Return the (X, Y) coordinate for the center point of the cell that contains the specified text.  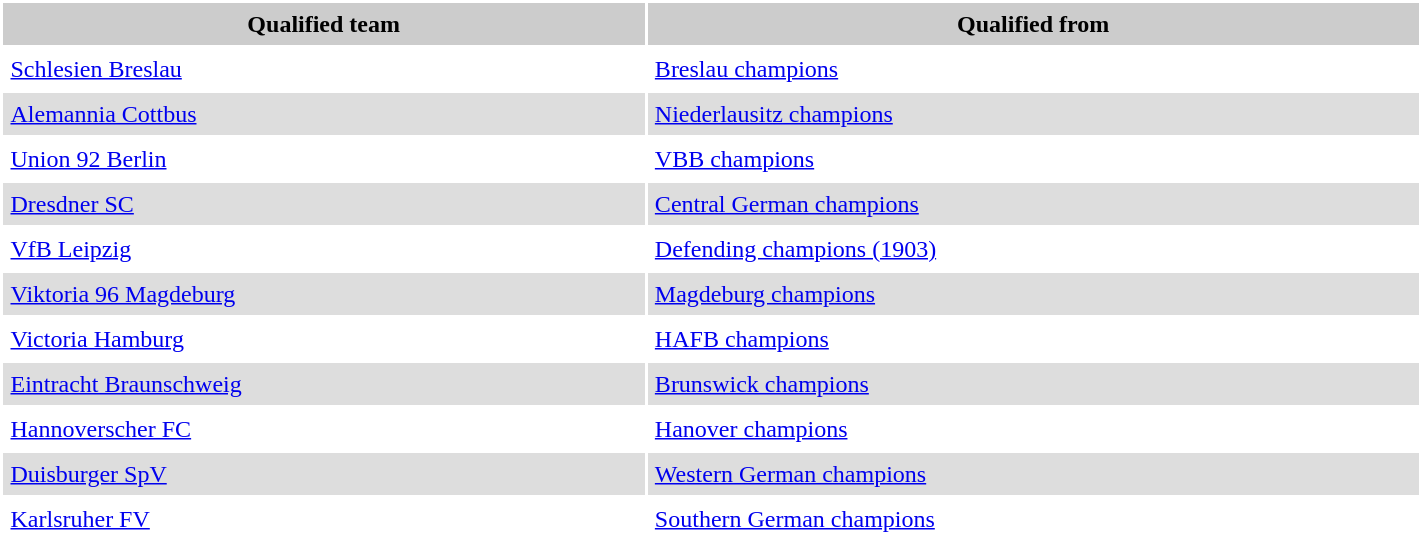
Hannoverscher FC (324, 429)
Qualified team (324, 24)
Dresdner SC (324, 204)
Western German champions (1033, 474)
Viktoria 96 Magdeburg (324, 294)
Union 92 Berlin (324, 159)
Hanover champions (1033, 429)
VfB Leipzig (324, 249)
Schlesien Breslau (324, 69)
Magdeburg champions (1033, 294)
Central German champions (1033, 204)
Defending champions (1903) (1033, 249)
Victoria Hamburg (324, 339)
VBB champions (1033, 159)
Karlsruher FV (324, 519)
Duisburger SpV (324, 474)
Southern German champions (1033, 519)
Eintracht Braunschweig (324, 384)
Niederlausitz champions (1033, 114)
Brunswick champions (1033, 384)
Breslau champions (1033, 69)
HAFB champions (1033, 339)
Alemannia Cottbus (324, 114)
Qualified from (1033, 24)
